For the text-containing cell, return its midpoint in (x, y) coordinate format. 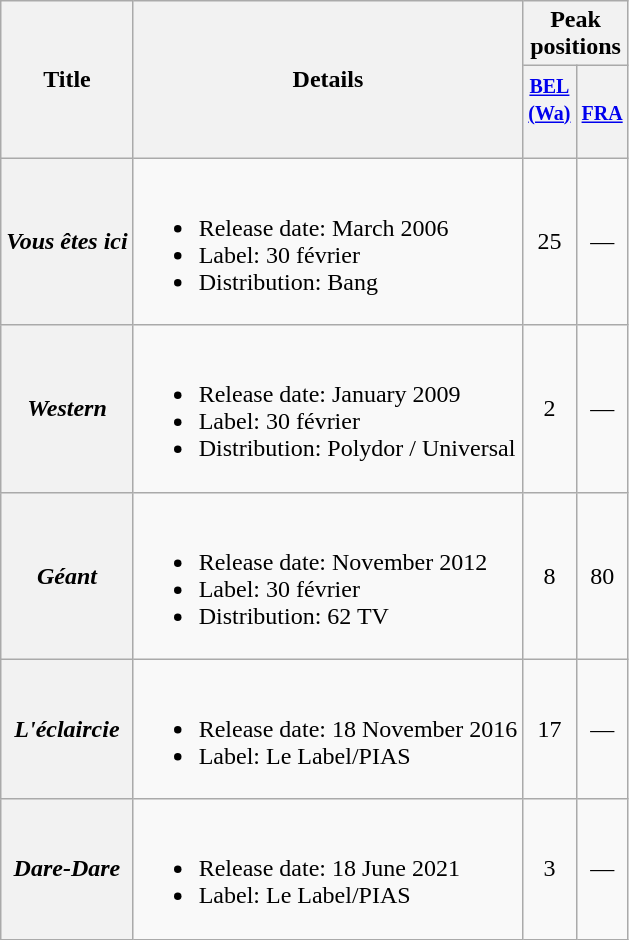
Release date: January 2009Label: 30 févrierDistribution: Polydor / Universal (328, 408)
Details (328, 80)
25 (550, 242)
17 (550, 729)
Peak positions (576, 34)
Géant (67, 576)
BEL (Wa) (550, 112)
Dare-Dare (67, 869)
Title (67, 80)
Release date: March 2006Label: 30 févrierDistribution: Bang (328, 242)
Western (67, 408)
FRA (602, 112)
8 (550, 576)
3 (550, 869)
L'éclaircie (67, 729)
2 (550, 408)
Release date: November 2012Label: 30 févrierDistribution: 62 TV (328, 576)
Vous êtes ici (67, 242)
80 (602, 576)
Release date: 18 November 2016Label: Le Label/PIAS (328, 729)
Release date: 18 June 2021Label: Le Label/PIAS (328, 869)
